Locate the cell with the specified text and output its [X, Y] center coordinate. 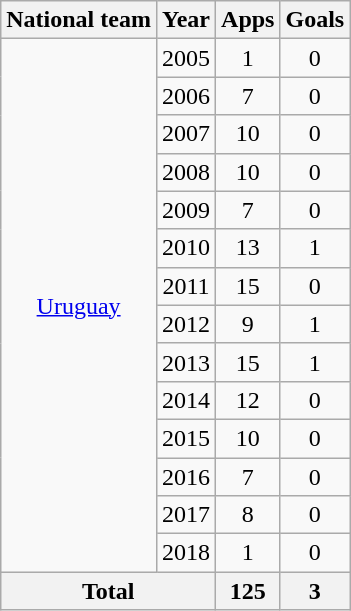
2008 [186, 172]
2015 [186, 438]
2018 [186, 553]
12 [248, 400]
13 [248, 248]
2011 [186, 286]
Uruguay [79, 306]
2016 [186, 477]
2006 [186, 96]
2012 [186, 324]
125 [248, 591]
2010 [186, 248]
National team [79, 20]
Apps [248, 20]
Goals [315, 20]
8 [248, 515]
3 [315, 591]
2009 [186, 210]
Year [186, 20]
2013 [186, 362]
2017 [186, 515]
9 [248, 324]
Total [108, 591]
2007 [186, 134]
2014 [186, 400]
2005 [186, 58]
